Find where the given text appears and provide that cell's center as [x, y] coordinate. 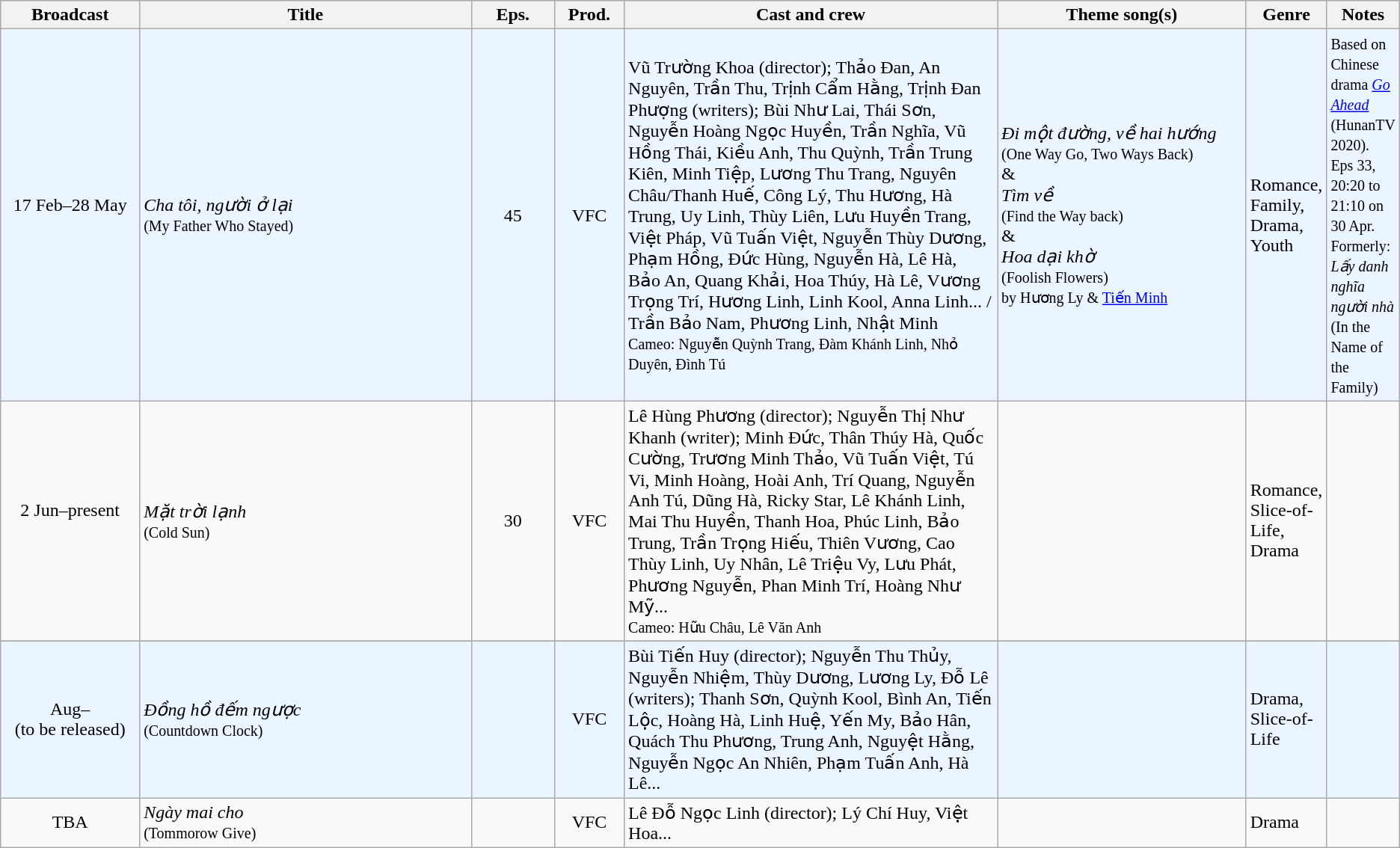
Drama, Slice-of-Life [1286, 719]
Lê Đỗ Ngọc Linh (director); Lý Chí Huy, Việt Hoa... [811, 823]
Prod. [589, 15]
17 Feb–28 May [70, 215]
45 [513, 215]
Title [306, 15]
Romance, Slice-of-Life, Drama [1286, 521]
Based on Chinese drama Go Ahead (HunanTV 2020).Eps 33, 20:20 to 21:10 on 30 Apr.Formerly: Lấy danh nghĩa người nhà(In the Name of the Family) [1363, 215]
Đồng hồ đếm ngược(Countdown Clock) [306, 719]
TBA [70, 823]
30 [513, 521]
Cast and crew [811, 15]
2 Jun–present [70, 521]
Ngày mai cho(Tommorow Give) [306, 823]
Drama [1286, 823]
Notes [1363, 15]
Genre [1286, 15]
Broadcast [70, 15]
Eps. [513, 15]
Romance, Family, Drama, Youth [1286, 215]
Aug–(to be released) [70, 719]
Đi một đường, về hai hướng(One Way Go, Two Ways Back)&Tìm về(Find the Way back)&Hoa dại khờ(Foolish Flowers)by Hương Ly & Tiến Minh [1122, 215]
Theme song(s) [1122, 15]
Cha tôi, người ở lại(My Father Who Stayed) [306, 215]
Mặt trời lạnh(Cold Sun) [306, 521]
